Output the [X, Y] coordinate of the center of the cell containing the given text.  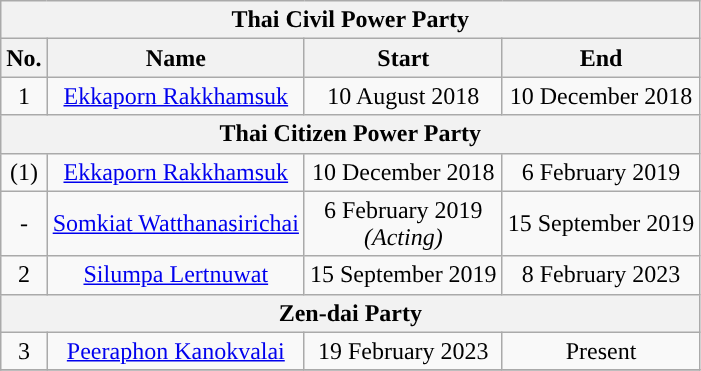
Thai Citizen Power Party [350, 134]
10 August 2018 [403, 96]
3 [24, 351]
Name [176, 58]
Zen-dai Party [350, 313]
Silumpa Lertnuwat [176, 275]
8 February 2023 [601, 275]
6 February 2019 (Acting) [403, 224]
1 [24, 96]
6 February 2019 [601, 172]
2 [24, 275]
19 February 2023 [403, 351]
Thai Civil Power Party [350, 20]
- [24, 224]
Somkiat Watthanasirichai [176, 224]
No. [24, 58]
Present [601, 351]
Start [403, 58]
End [601, 58]
Peeraphon Kanokvalai [176, 351]
(1) [24, 172]
